Return the (x, y) coordinate for the center point of the cell that contains the specified text.  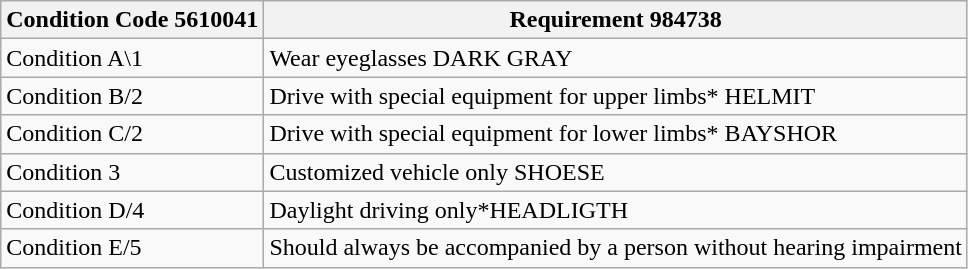
Condition D/4 (132, 210)
Daylight driving only*HEADLIGTH (616, 210)
Should always be accompanied by a person without hearing impairment (616, 248)
Wear eyeglasses DARK GRAY (616, 58)
Condition E/5 (132, 248)
Drive with special equipment for lower limbs* BAYSHOR (616, 134)
Condition C/2 (132, 134)
Condition A\1 (132, 58)
Condition Code 5610041 (132, 20)
Drive with special equipment for upper limbs* HELMIT (616, 96)
Condition B/2 (132, 96)
Customized vehicle only SHOESE (616, 172)
Requirement 984738 (616, 20)
Condition 3 (132, 172)
